Return (x, y) of the center of cell containing provided text 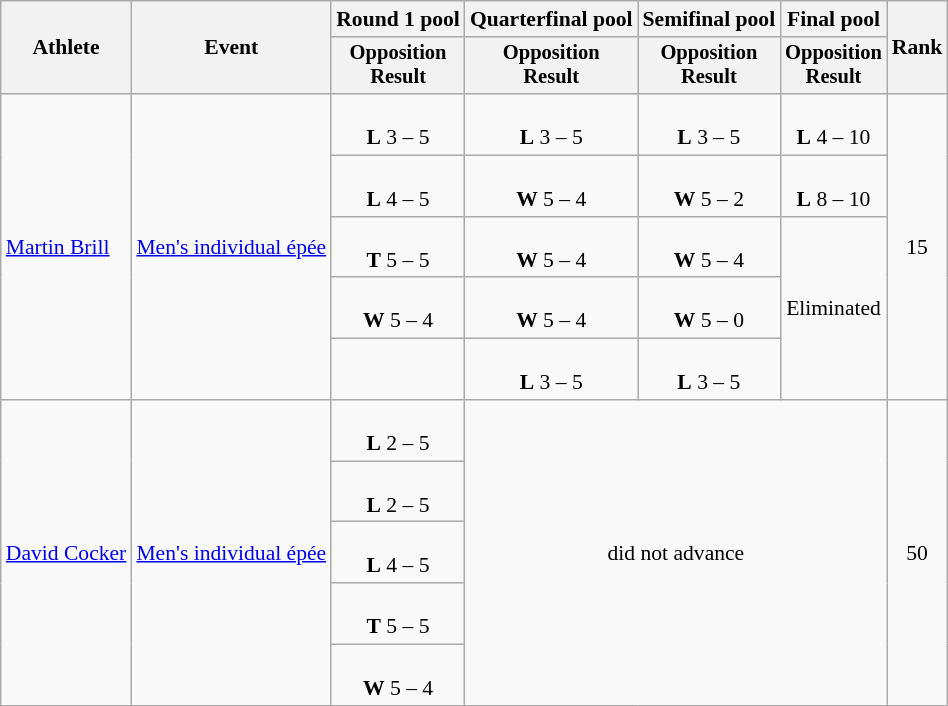
L 4 – 10 (834, 124)
Rank (918, 48)
did not advance (676, 553)
Athlete (66, 48)
Eliminated (834, 308)
Event (231, 48)
Semifinal pool (710, 19)
W 5 – 0 (710, 308)
W 5 – 2 (710, 186)
50 (918, 553)
L 8 – 10 (834, 186)
David Cocker (66, 553)
Final pool (834, 19)
Martin Brill (66, 247)
15 (918, 247)
Round 1 pool (398, 19)
Quarterfinal pool (552, 19)
